Provide the [x, y] coordinate of the cell's center where the given text is located.  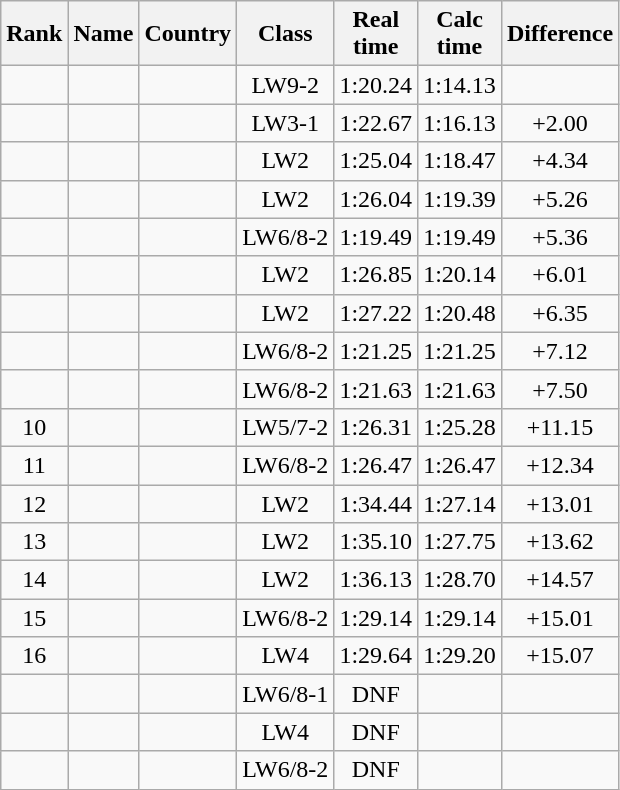
+11.15 [560, 427]
+7.50 [560, 389]
1:26.85 [376, 275]
+12.34 [560, 465]
+5.36 [560, 237]
1:25.04 [376, 161]
1:20.14 [460, 275]
+2.00 [560, 123]
Name [104, 34]
1:28.70 [460, 580]
+15.01 [560, 618]
LW6/8-1 [286, 694]
1:29.20 [460, 656]
+15.07 [560, 656]
12 [34, 503]
+6.01 [560, 275]
1:35.10 [376, 542]
1:16.13 [460, 123]
1:22.67 [376, 123]
+13.62 [560, 542]
16 [34, 656]
1:36.13 [376, 580]
+5.26 [560, 199]
Difference [560, 34]
11 [34, 465]
Class [286, 34]
+13.01 [560, 503]
Realtime [376, 34]
+14.57 [560, 580]
Rank [34, 34]
1:20.48 [460, 313]
1:34.44 [376, 503]
15 [34, 618]
LW5/7-2 [286, 427]
LW3-1 [286, 123]
1:25.28 [460, 427]
1:27.22 [376, 313]
1:20.24 [376, 85]
+4.34 [560, 161]
1:26.31 [376, 427]
LW9-2 [286, 85]
1:27.75 [460, 542]
+7.12 [560, 351]
1:26.04 [376, 199]
1:14.13 [460, 85]
1:29.64 [376, 656]
13 [34, 542]
+6.35 [560, 313]
1:19.39 [460, 199]
Country [188, 34]
14 [34, 580]
1:18.47 [460, 161]
Calctime [460, 34]
10 [34, 427]
1:27.14 [460, 503]
